For the text-containing cell, return its midpoint in [X, Y] coordinate format. 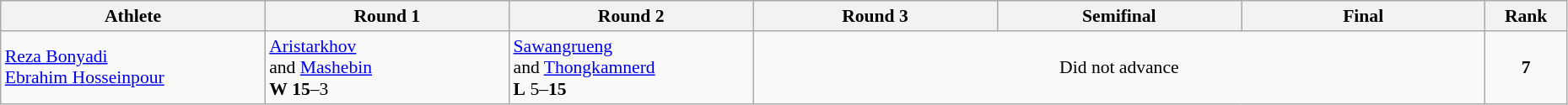
Rank [1526, 16]
Athlete [133, 16]
Sawangruengand ThongkamnerdL 5–15 [631, 67]
Round 3 [876, 16]
Reza BonyadiEbrahim Hosseinpour [133, 67]
Aristarkhovand MashebinW 15–3 [386, 67]
Round 1 [386, 16]
Final [1363, 16]
Round 2 [631, 16]
7 [1526, 67]
Semifinal [1118, 16]
Did not advance [1119, 67]
